Return the [X, Y] coordinate for the center point of the cell that contains the specified text.  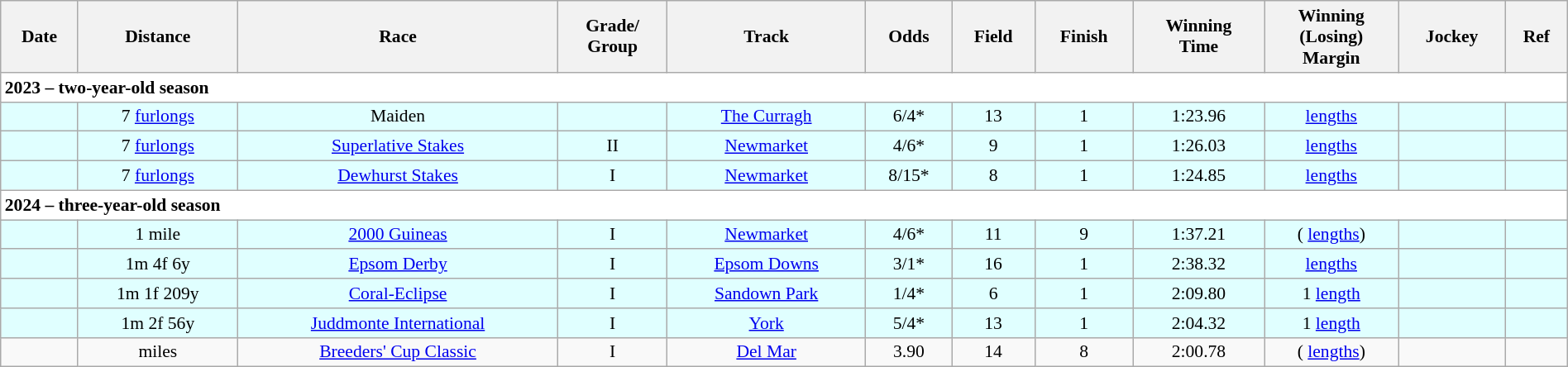
Epsom Downs [767, 265]
Ref [1537, 36]
Dewhurst Stakes [398, 176]
Finish [1083, 36]
Distance [157, 36]
Grade/Group [613, 36]
Maiden [398, 117]
Field [993, 36]
11 [993, 235]
Coral-Eclipse [398, 293]
2024 – three-year-old season [784, 205]
Superlative Stakes [398, 146]
Del Mar [767, 352]
WinningTime [1198, 36]
1:23.96 [1198, 117]
Juddmonte International [398, 323]
16 [993, 265]
1:37.21 [1198, 235]
Jockey [1452, 36]
1/4* [909, 293]
Winning(Losing)Margin [1331, 36]
Odds [909, 36]
2023 – two-year-old season [784, 88]
Sandown Park [767, 293]
2:00.78 [1198, 352]
1 mile [157, 235]
3.90 [909, 352]
6/4* [909, 117]
1m 1f 209y [157, 293]
1:24.85 [1198, 176]
The Curragh [767, 117]
2:04.32 [1198, 323]
II [613, 146]
3/1* [909, 265]
Breeders' Cup Classic [398, 352]
6 [993, 293]
2:38.32 [1198, 265]
1m 2f 56y [157, 323]
2000 Guineas [398, 235]
8/15* [909, 176]
miles [157, 352]
1:26.03 [1198, 146]
Epsom Derby [398, 265]
York [767, 323]
1m 4f 6y [157, 265]
14 [993, 352]
5/4* [909, 323]
Date [40, 36]
Track [767, 36]
2:09.80 [1198, 293]
Race [398, 36]
